Return [X, Y] of the center of cell containing provided text 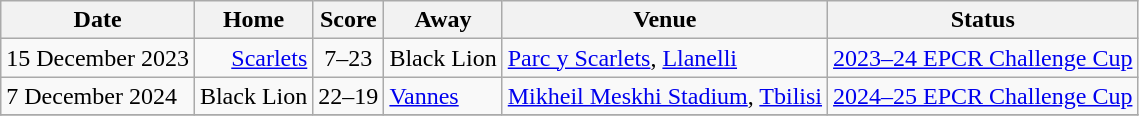
Scarlets [253, 58]
2023–24 EPCR Challenge Cup [983, 58]
15 December 2023 [98, 58]
Parc y Scarlets, Llanelli [664, 58]
7–23 [348, 58]
Home [253, 20]
Vannes [443, 96]
2024–25 EPCR Challenge Cup [983, 96]
Score [348, 20]
Date [98, 20]
7 December 2024 [98, 96]
22–19 [348, 96]
Status [983, 20]
Away [443, 20]
Mikheil Meskhi Stadium, Tbilisi [664, 96]
Venue [664, 20]
